Output the [X, Y] coordinate of the center of the cell containing the given text.  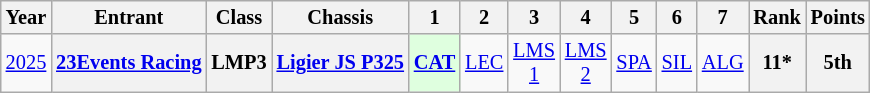
ALG [723, 63]
5 [634, 17]
LMS1 [534, 63]
2025 [26, 63]
Entrant [128, 17]
4 [586, 17]
11* [776, 63]
6 [677, 17]
SIL [677, 63]
7 [723, 17]
1 [434, 17]
Rank [776, 17]
Points [838, 17]
3 [534, 17]
Ligier JS P325 [340, 63]
5th [838, 63]
23Events Racing [128, 63]
LMP3 [238, 63]
2 [484, 17]
LMS2 [586, 63]
Class [238, 17]
CAT [434, 63]
SPA [634, 63]
LEC [484, 63]
Year [26, 17]
Chassis [340, 17]
